Extract the [x, y] coordinate from the center of the cell holding the provided text.  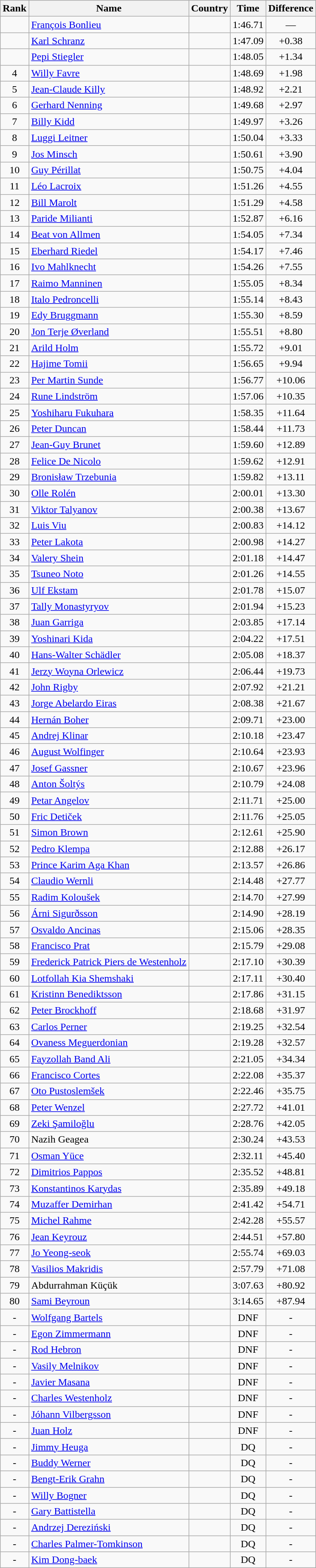
Javier Masana [109, 1382]
46 [14, 752]
6 [14, 105]
1:46.71 [248, 25]
1:56.77 [248, 380]
+43.53 [291, 1140]
2:05.08 [248, 655]
2:35.89 [248, 1188]
Jon Terje Øverland [109, 332]
+28.35 [291, 929]
16 [14, 267]
John Rigby [109, 687]
Luggi Leitner [109, 138]
70 [14, 1140]
57 [14, 929]
40 [14, 655]
Fayzollah Band Ali [109, 1059]
55 [14, 897]
Raimo Manninen [109, 283]
58 [14, 946]
+15.07 [291, 590]
+31.97 [291, 1011]
Jean-Claude Killy [109, 89]
Nazih Geagea [109, 1140]
50 [14, 816]
Bill Marolt [109, 203]
+45.40 [291, 1156]
+69.03 [291, 1253]
+8.80 [291, 332]
Árni Sigurðsson [109, 913]
64 [14, 1043]
+13.67 [291, 510]
2:01.26 [248, 574]
2:30.24 [248, 1140]
Difference [291, 8]
1:52.87 [248, 219]
1:55.72 [248, 348]
2:11.71 [248, 800]
+3.26 [291, 121]
+8.43 [291, 299]
Oto Pustoslemšek [109, 1091]
2:22.46 [248, 1091]
+3.33 [291, 138]
25 [14, 412]
3:07.63 [248, 1285]
65 [14, 1059]
73 [14, 1188]
+13.11 [291, 477]
+23.47 [291, 736]
1:57.06 [248, 396]
Vasilios Makridis [109, 1269]
Charles Palmer-Tomkinson [109, 1544]
53 [14, 865]
Country [209, 8]
2:28.76 [248, 1123]
Jean Keyrouz [109, 1237]
2:00.98 [248, 542]
+12.91 [291, 461]
Konstantinos Karydas [109, 1188]
4 [14, 73]
Yoshinari Kida [109, 639]
Juan Holz [109, 1430]
+7.55 [291, 267]
42 [14, 687]
+21.21 [291, 687]
66 [14, 1075]
Peter Brockhoff [109, 1011]
+4.55 [291, 186]
18 [14, 299]
1:49.68 [248, 105]
+35.75 [291, 1091]
Frederick Patrick Piers de Westenholz [109, 962]
Jos Minsch [109, 154]
Rod Hebron [109, 1350]
+34.34 [291, 1059]
2:09.71 [248, 720]
1:51.26 [248, 186]
39 [14, 639]
Claudio Wernli [109, 881]
+23.96 [291, 768]
+80.92 [291, 1285]
+32.57 [291, 1043]
François Bonlieu [109, 25]
+8.34 [291, 283]
19 [14, 315]
2:01.18 [248, 558]
Jorge Abelardo Eiras [109, 703]
+31.15 [291, 994]
+2.21 [291, 89]
+30.40 [291, 978]
29 [14, 477]
+29.08 [291, 946]
2:18.68 [248, 1011]
33 [14, 542]
3:14.65 [248, 1301]
Pedro Klempa [109, 849]
1:48.92 [248, 89]
August Wolfinger [109, 752]
Andrej Klinar [109, 736]
1:48.69 [248, 73]
1:47.09 [248, 41]
2:06.44 [248, 671]
1:58.35 [248, 412]
2:19.25 [248, 1027]
Dimitrios Pappos [109, 1172]
2:03.85 [248, 622]
Juan Garriga [109, 622]
13 [14, 219]
Egon Zimmermann [109, 1334]
+57.80 [291, 1237]
75 [14, 1220]
2:08.38 [248, 703]
+7.46 [291, 251]
Tsuneo Noto [109, 574]
+10.06 [291, 380]
2:32.11 [248, 1156]
17 [14, 283]
Charles Westenholz [109, 1398]
Kim Dong-baek [109, 1560]
Bronisław Trzebunia [109, 477]
22 [14, 364]
Michel Rahme [109, 1220]
+14.55 [291, 574]
+14.27 [291, 542]
2:10.64 [248, 752]
2:19.28 [248, 1043]
60 [14, 978]
23 [14, 380]
+25.00 [291, 800]
+7.34 [291, 235]
26 [14, 428]
2:00.83 [248, 526]
1:54.26 [248, 267]
+32.54 [291, 1027]
Gerhard Nenning [109, 105]
67 [14, 1091]
31 [14, 510]
Pepi Stiegler [109, 57]
+24.08 [291, 784]
1:59.62 [248, 461]
1:58.44 [248, 428]
Felice De Nicolo [109, 461]
Rune Lindström [109, 396]
1:55.30 [248, 315]
Prince Karim Aga Khan [109, 865]
Viktor Talyanov [109, 510]
+6.16 [291, 219]
+4.58 [291, 203]
36 [14, 590]
+8.59 [291, 315]
2:00.01 [248, 493]
2:57.79 [248, 1269]
Eberhard Riedel [109, 251]
2:22.08 [248, 1075]
Francisco Cortes [109, 1075]
79 [14, 1285]
Luis Viu [109, 526]
Ivo Mahlknecht [109, 267]
2:35.52 [248, 1172]
+9.94 [291, 364]
80 [14, 1301]
Karl Schranz [109, 41]
1:48.05 [248, 57]
+15.23 [291, 606]
+35.37 [291, 1075]
63 [14, 1027]
Beat von Allmen [109, 235]
2:12.61 [248, 833]
1:55.51 [248, 332]
Francisco Prat [109, 946]
2:14.70 [248, 897]
1:59.60 [248, 445]
Per Martin Sunde [109, 380]
+3.90 [291, 154]
68 [14, 1107]
76 [14, 1237]
69 [14, 1123]
Jean-Guy Brunet [109, 445]
+25.90 [291, 833]
Olle Rolén [109, 493]
48 [14, 784]
2:00.38 [248, 510]
2:13.57 [248, 865]
10 [14, 170]
+2.97 [291, 105]
Guy Périllat [109, 170]
2:44.51 [248, 1237]
1:49.97 [248, 121]
— [291, 25]
54 [14, 881]
+71.08 [291, 1269]
+19.73 [291, 671]
Andrzej Dereziński [109, 1528]
37 [14, 606]
+4.04 [291, 170]
+49.18 [291, 1188]
Paride Milianti [109, 219]
+13.30 [291, 493]
2:01.78 [248, 590]
1:50.75 [248, 170]
61 [14, 994]
+54.71 [291, 1204]
Carlos Perner [109, 1027]
2:10.67 [248, 768]
Hernán Boher [109, 720]
Hajime Tomii [109, 364]
8 [14, 138]
2:17.10 [248, 962]
+28.19 [291, 913]
1:51.29 [248, 203]
2:17.86 [248, 994]
30 [14, 493]
+41.01 [291, 1107]
Italo Pedroncelli [109, 299]
2:07.92 [248, 687]
Arild Holm [109, 348]
+12.89 [291, 445]
+11.73 [291, 428]
2:15.79 [248, 946]
72 [14, 1172]
2:17.11 [248, 978]
41 [14, 671]
Tally Monastyryov [109, 606]
Willy Favre [109, 73]
7 [14, 121]
1:55.05 [248, 283]
Yoshiharu Fukuhara [109, 412]
2:10.18 [248, 736]
47 [14, 768]
24 [14, 396]
Billy Kidd [109, 121]
Radim Koloušek [109, 897]
+26.86 [291, 865]
+21.67 [291, 703]
+17.14 [291, 622]
11 [14, 186]
Vasily Melnikov [109, 1366]
71 [14, 1156]
78 [14, 1269]
14 [14, 235]
1:56.65 [248, 364]
+55.57 [291, 1220]
+87.94 [291, 1301]
2:27.72 [248, 1107]
Valery Shein [109, 558]
77 [14, 1253]
+26.17 [291, 849]
2:12.88 [248, 849]
2:14.90 [248, 913]
1:54.05 [248, 235]
Petar Angelov [109, 800]
Peter Wenzel [109, 1107]
49 [14, 800]
62 [14, 1011]
Rank [14, 8]
Sami Beyroun [109, 1301]
35 [14, 574]
51 [14, 833]
74 [14, 1204]
21 [14, 348]
20 [14, 332]
Kristinn Benediktsson [109, 994]
2:01.94 [248, 606]
2:04.22 [248, 639]
Jimmy Heuga [109, 1447]
27 [14, 445]
28 [14, 461]
44 [14, 720]
Bengt-Erik Grahn [109, 1479]
+0.38 [291, 41]
Jerzy Woyna Orlewicz [109, 671]
Lotfollah Kia Shemshaki [109, 978]
2:41.42 [248, 1204]
+23.93 [291, 752]
Hans-Walter Schädler [109, 655]
2:15.06 [248, 929]
2:21.05 [248, 1059]
45 [14, 736]
Josef Gassner [109, 768]
56 [14, 913]
+17.51 [291, 639]
Léo Lacroix [109, 186]
Willy Bogner [109, 1495]
Buddy Werner [109, 1463]
5 [14, 89]
+30.39 [291, 962]
Osman Yüce [109, 1156]
15 [14, 251]
52 [14, 849]
+23.00 [291, 720]
Peter Duncan [109, 428]
1:50.61 [248, 154]
Name [109, 8]
9 [14, 154]
1:54.17 [248, 251]
Fric Detiček [109, 816]
Time [248, 8]
Abdurrahman Küçük [109, 1285]
+27.77 [291, 881]
2:42.28 [248, 1220]
Ovaness Meguerdonian [109, 1043]
Osvaldo Ancinas [109, 929]
Jo Yeong-seok [109, 1253]
43 [14, 703]
+11.64 [291, 412]
Peter Lakota [109, 542]
+18.37 [291, 655]
Muzaffer Demirhan [109, 1204]
Simon Brown [109, 833]
2:14.48 [248, 881]
+25.05 [291, 816]
34 [14, 558]
Edy Bruggmann [109, 315]
+14.12 [291, 526]
+10.35 [291, 396]
+9.01 [291, 348]
Zeki Şamiloğlu [109, 1123]
+42.05 [291, 1123]
32 [14, 526]
+1.98 [291, 73]
Wolfgang Bartels [109, 1317]
12 [14, 203]
1:50.04 [248, 138]
1:59.82 [248, 477]
2:55.74 [248, 1253]
+27.99 [291, 897]
Ulf Ekstam [109, 590]
38 [14, 622]
2:10.79 [248, 784]
59 [14, 962]
Anton Šoltýs [109, 784]
+14.47 [291, 558]
+48.81 [291, 1172]
Jóhann Vilbergsson [109, 1414]
2:11.76 [248, 816]
Gary Battistella [109, 1512]
1:55.14 [248, 299]
+1.34 [291, 57]
